For the text-containing cell, return its midpoint in [x, y] coordinate format. 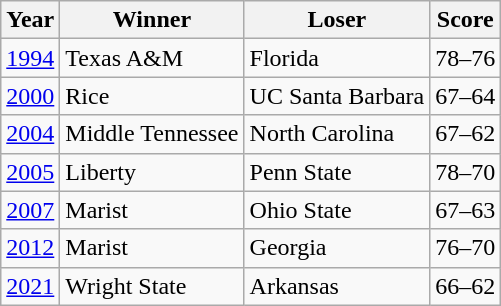
Rice [152, 96]
Loser [337, 20]
Ohio State [337, 210]
67–63 [466, 210]
1994 [30, 58]
Penn State [337, 172]
2004 [30, 134]
Score [466, 20]
67–62 [466, 134]
66–62 [466, 286]
67–64 [466, 96]
2005 [30, 172]
2012 [30, 248]
North Carolina [337, 134]
Arkansas [337, 286]
78–76 [466, 58]
78–70 [466, 172]
2007 [30, 210]
Texas A&M [152, 58]
Liberty [152, 172]
Georgia [337, 248]
2021 [30, 286]
Year [30, 20]
Wright State [152, 286]
Winner [152, 20]
Florida [337, 58]
76–70 [466, 248]
Middle Tennessee [152, 134]
UC Santa Barbara [337, 96]
2000 [30, 96]
